Extract the (x, y) coordinate from the center of the cell holding the provided text.  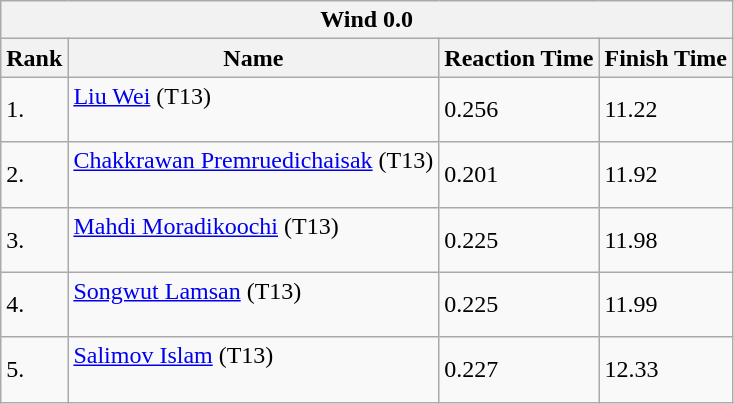
Reaction Time (519, 58)
1. (34, 110)
3. (34, 240)
Wind 0.0 (367, 20)
Mahdi Moradikoochi (T13) (254, 240)
11.98 (666, 240)
Name (254, 58)
Finish Time (666, 58)
11.92 (666, 174)
11.99 (666, 304)
0.227 (519, 370)
Chakkrawan Premruedichaisak (T13) (254, 174)
12.33 (666, 370)
Rank (34, 58)
0.256 (519, 110)
Songwut Lamsan (T13) (254, 304)
Liu Wei (T13) (254, 110)
2. (34, 174)
4. (34, 304)
5. (34, 370)
Salimov Islam (T13) (254, 370)
11.22 (666, 110)
0.201 (519, 174)
